For the text-containing cell, return its midpoint in [X, Y] coordinate format. 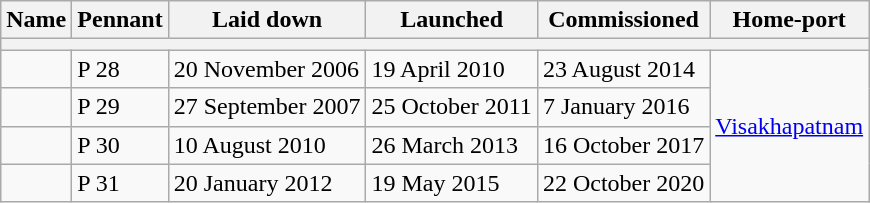
P 28 [120, 69]
Visakhapatnam [790, 126]
Laid down [267, 20]
26 March 2013 [452, 145]
P 29 [120, 107]
20 November 2006 [267, 69]
Commissioned [623, 20]
20 January 2012 [267, 183]
Name [36, 20]
Pennant [120, 20]
P 31 [120, 183]
7 January 2016 [623, 107]
27 September 2007 [267, 107]
19 May 2015 [452, 183]
19 April 2010 [452, 69]
Launched [452, 20]
P 30 [120, 145]
25 October 2011 [452, 107]
Home-port [790, 20]
23 August 2014 [623, 69]
16 October 2017 [623, 145]
10 August 2010 [267, 145]
22 October 2020 [623, 183]
